Search for the cell housing the specified text and yield its (x, y) center coordinate. 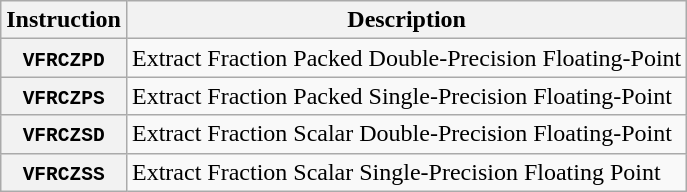
VFRCZPS (64, 96)
Description (406, 20)
Extract Fraction Packed Double-Precision Floating-Point (406, 58)
Instruction (64, 20)
Extract Fraction Scalar Single-Precision Floating Point (406, 172)
VFRCZSD (64, 134)
VFRCZSS (64, 172)
Extract Fraction Packed Single-Precision Floating-Point (406, 96)
VFRCZPD (64, 58)
Extract Fraction Scalar Double-Precision Floating-Point (406, 134)
